Locate the cell with the specified text and output its [X, Y] center coordinate. 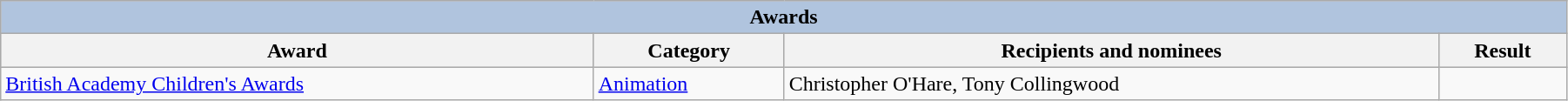
Awards [784, 17]
British Academy Children's Awards [298, 84]
Result [1502, 50]
Category [689, 50]
Award [298, 50]
Animation [689, 84]
Christopher O'Hare, Tony Collingwood [1111, 84]
Recipients and nominees [1111, 50]
